For the text-containing cell, return its midpoint in [x, y] coordinate format. 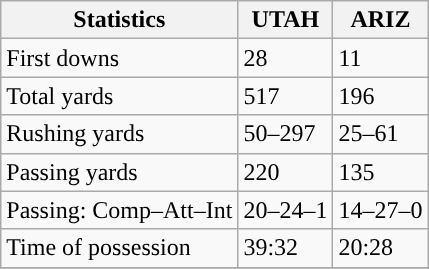
Passing: Comp–Att–Int [120, 210]
135 [380, 172]
Time of possession [120, 248]
Passing yards [120, 172]
ARIZ [380, 20]
517 [286, 96]
UTAH [286, 20]
25–61 [380, 134]
Statistics [120, 20]
50–297 [286, 134]
39:32 [286, 248]
11 [380, 58]
Total yards [120, 96]
28 [286, 58]
20:28 [380, 248]
Rushing yards [120, 134]
220 [286, 172]
First downs [120, 58]
196 [380, 96]
14–27–0 [380, 210]
20–24–1 [286, 210]
